Detect which cell encompasses the target text, then output its [X, Y] center coordinate. 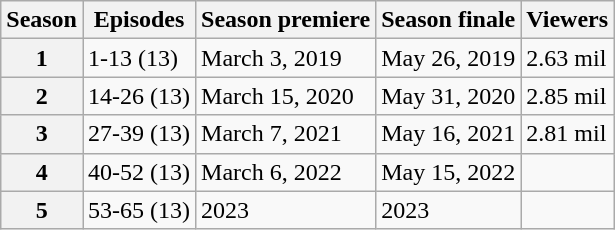
27-39 (13) [138, 134]
March 15, 2020 [286, 96]
Season premiere [286, 20]
Episodes [138, 20]
May 16, 2021 [448, 134]
March 6, 2022 [286, 172]
2.81 mil [568, 134]
14-26 (13) [138, 96]
1-13 (13) [138, 58]
53-65 (13) [138, 210]
March 3, 2019 [286, 58]
May 15, 2022 [448, 172]
3 [42, 134]
March 7, 2021 [286, 134]
1 [42, 58]
Viewers [568, 20]
5 [42, 210]
40-52 (13) [138, 172]
2.63 mil [568, 58]
Season finale [448, 20]
4 [42, 172]
2.85 mil [568, 96]
2 [42, 96]
May 26, 2019 [448, 58]
May 31, 2020 [448, 96]
Season [42, 20]
